Find where the given text appears and provide that cell's center as [x, y] coordinate. 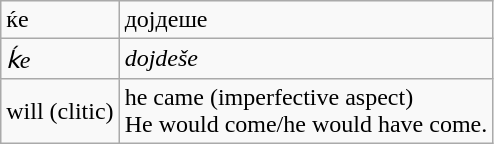
will (clitic) [60, 110]
доjдеше [306, 20]
dojdeše [306, 59]
ḱe [60, 59]
ќе [60, 20]
he came (imperfective aspect)He would come/he would have come. [306, 110]
